Pinpoint the cell where the given text exists, returning its (x, y) midpoint coordinate. 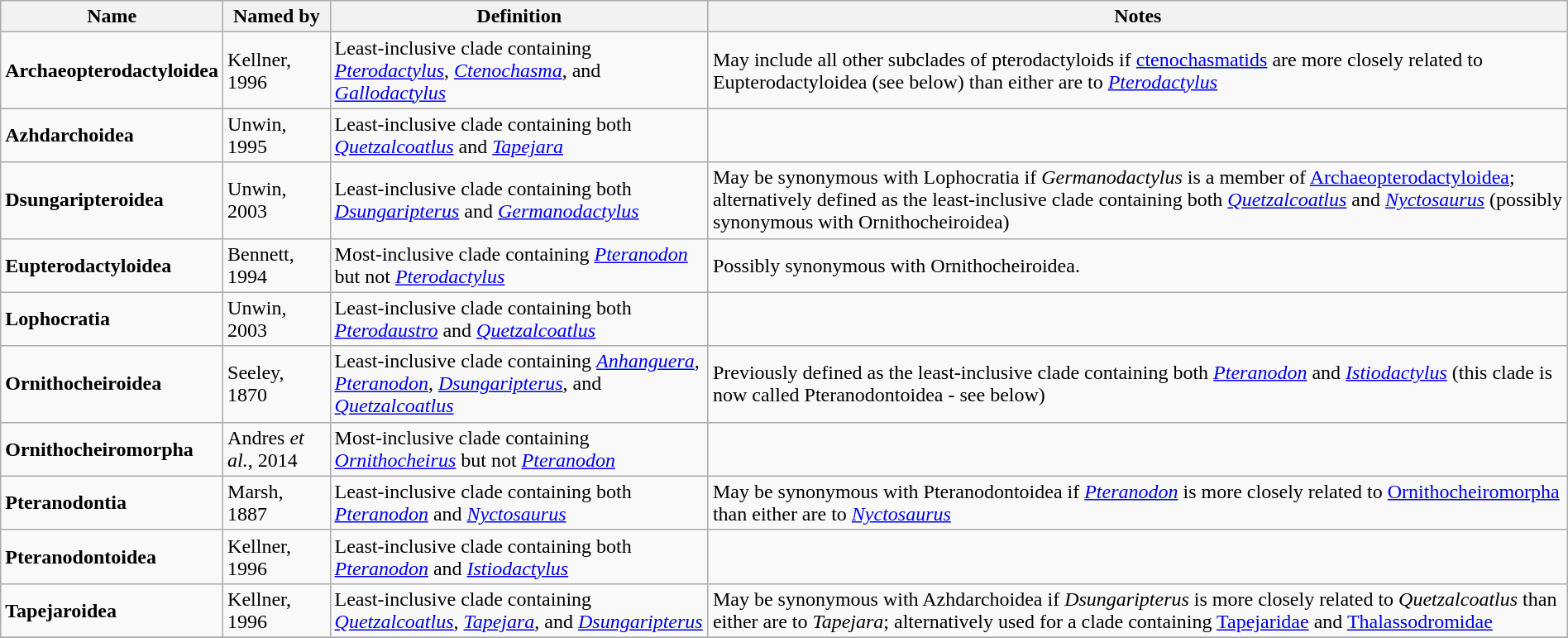
Name (112, 17)
Azhdarchoidea (112, 136)
Least-inclusive clade containing both Dsungaripterus and Germanodactylus (519, 200)
Eupterodactyloidea (112, 265)
Least-inclusive clade containing Pterodactylus, Ctenochasma, and Gallodactylus (519, 70)
Dsungaripteroidea (112, 200)
Andres et al., 2014 (276, 449)
Lophocratia (112, 319)
Marsh, 1887 (276, 503)
Most-inclusive clade containing Pteranodon but not Pterodactylus (519, 265)
Bennett, 1994 (276, 265)
Ornithocheiroidea (112, 384)
Pteranodontoidea (112, 556)
Archaeopterodactyloidea (112, 70)
Most-inclusive clade containing Ornithocheirus but not Pteranodon (519, 449)
Least-inclusive clade containing both Pterodaustro and Quetzalcoatlus (519, 319)
Possibly synonymous with Ornithocheiroidea. (1138, 265)
Notes (1138, 17)
Unwin, 1995 (276, 136)
Named by (276, 17)
Least-inclusive clade containing both Pteranodon and Istiodactylus (519, 556)
Previously defined as the least-inclusive clade containing both Pteranodon and Istiodactylus (this clade is now called Pteranodontoidea - see below) (1138, 384)
Least-inclusive clade containing both Quetzalcoatlus and Tapejara (519, 136)
Pteranodontia (112, 503)
Seeley, 1870 (276, 384)
Tapejaroidea (112, 611)
Definition (519, 17)
Ornithocheiromorpha (112, 449)
Least-inclusive clade containing Anhanguera, Pteranodon, Dsungaripterus, and Quetzalcoatlus (519, 384)
May be synonymous with Pteranodontoidea if Pteranodon is more closely related to Ornithocheiromorpha than either are to Nyctosaurus (1138, 503)
Least-inclusive clade containing both Pteranodon and Nyctosaurus (519, 503)
Least-inclusive clade containing Quetzalcoatlus, Tapejara, and Dsungaripterus (519, 611)
